Locate the cell with the specified text and output its [x, y] center coordinate. 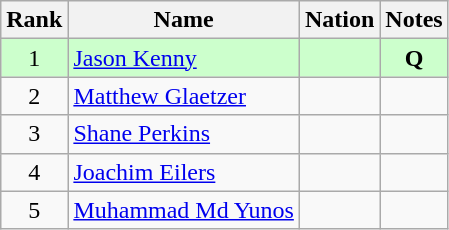
2 [34, 96]
Joachim Eilers [184, 172]
Shane Perkins [184, 134]
Q [414, 58]
Name [184, 20]
4 [34, 172]
5 [34, 210]
3 [34, 134]
Notes [414, 20]
1 [34, 58]
Rank [34, 20]
Muhammad Md Yunos [184, 210]
Jason Kenny [184, 58]
Nation [339, 20]
Matthew Glaetzer [184, 96]
